Capture the cell that displays the provided text and extract its (X, Y) central coordinate. 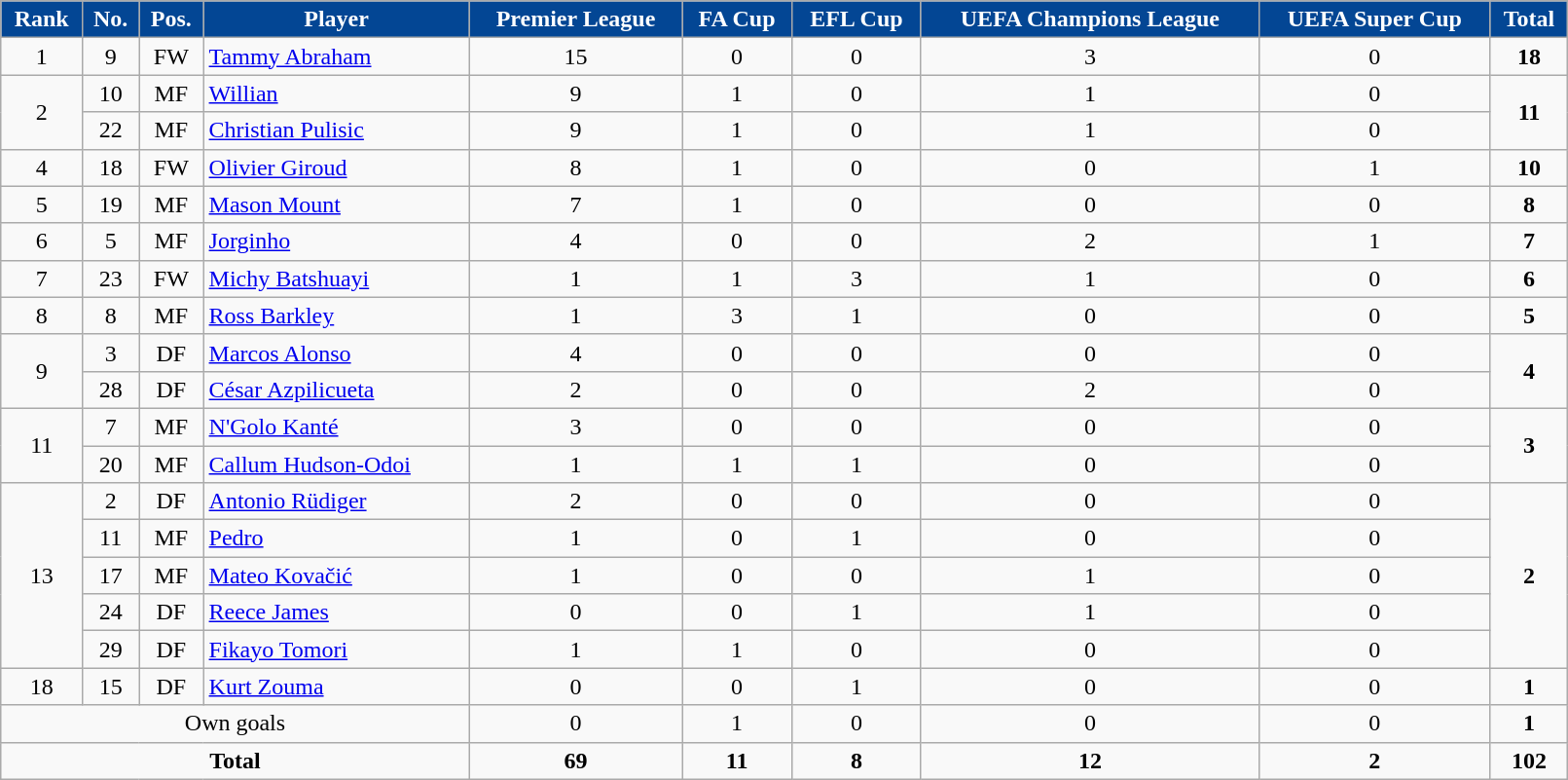
102 (1529, 761)
Fikayo Tomori (337, 650)
13 (42, 576)
29 (111, 650)
EFL Cup (857, 19)
Pedro (337, 539)
23 (111, 279)
Rank (42, 19)
12 (1090, 761)
Michy Batshuayi (337, 279)
UEFA Super Cup (1374, 19)
Willian (337, 93)
Kurt Zouma (337, 687)
17 (111, 576)
Pos. (171, 19)
69 (576, 761)
César Azpilicueta (337, 390)
N'Golo Kanté (337, 427)
Premier League (576, 19)
Mateo Kovačić (337, 576)
Ross Barkley (337, 316)
UEFA Champions League (1090, 19)
Marcos Alonso (337, 353)
Mason Mount (337, 204)
Reece James (337, 613)
Callum Hudson-Odoi (337, 464)
20 (111, 464)
Christian Pulisic (337, 130)
Jorginho (337, 241)
Own goals (236, 724)
Player (337, 19)
28 (111, 390)
24 (111, 613)
No. (111, 19)
19 (111, 204)
Antonio Rüdiger (337, 501)
Tammy Abraham (337, 56)
Olivier Giroud (337, 167)
22 (111, 130)
FA Cup (738, 19)
